Search for the cell housing the specified text and yield its (X, Y) center coordinate. 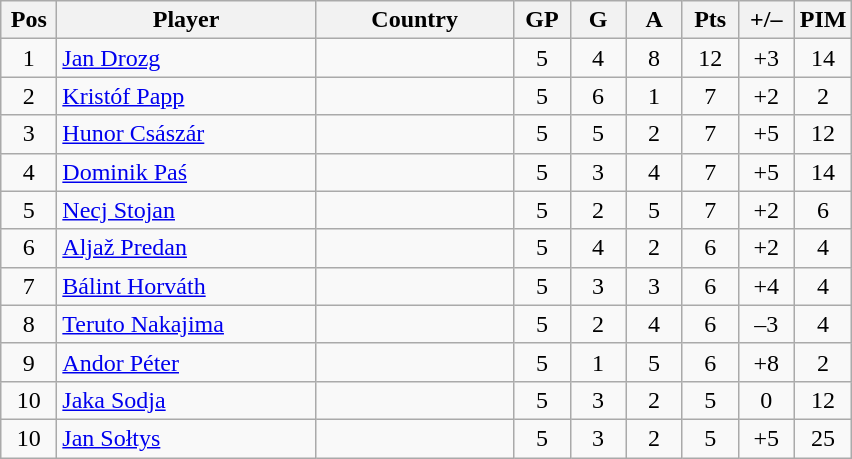
Pos (29, 20)
25 (823, 438)
0 (766, 400)
Teruto Nakajima (186, 324)
+/– (766, 20)
Dominik Paś (186, 172)
Country (414, 20)
Bálint Horváth (186, 286)
+3 (766, 58)
Necj Stojan (186, 210)
Aljaž Predan (186, 248)
GP (542, 20)
Jaka Sodja (186, 400)
Andor Péter (186, 362)
Jan Drozg (186, 58)
+8 (766, 362)
9 (29, 362)
PIM (823, 20)
Jan Sołtys (186, 438)
G (598, 20)
Pts (710, 20)
Hunor Császár (186, 134)
Player (186, 20)
+4 (766, 286)
A (654, 20)
–3 (766, 324)
Kristóf Papp (186, 96)
